For the text-containing cell, return its midpoint in (x, y) coordinate format. 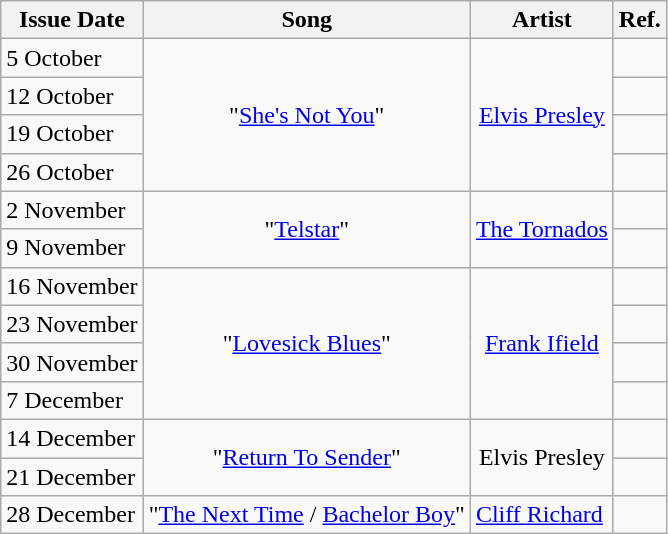
7 December (72, 400)
"Return To Sender" (306, 457)
19 October (72, 134)
21 December (72, 477)
14 December (72, 438)
Cliff Richard (542, 515)
28 December (72, 515)
"Telstar" (306, 229)
"The Next Time / Bachelor Boy" (306, 515)
26 October (72, 172)
30 November (72, 362)
2 November (72, 210)
23 November (72, 324)
12 October (72, 96)
Issue Date (72, 20)
The Tornados (542, 229)
"She's Not You" (306, 115)
5 October (72, 58)
Ref. (640, 20)
Song (306, 20)
Frank Ifield (542, 343)
16 November (72, 286)
Artist (542, 20)
9 November (72, 248)
"Lovesick Blues" (306, 343)
